Determine the [x, y] coordinate at the center of the cell enclosing the given text.  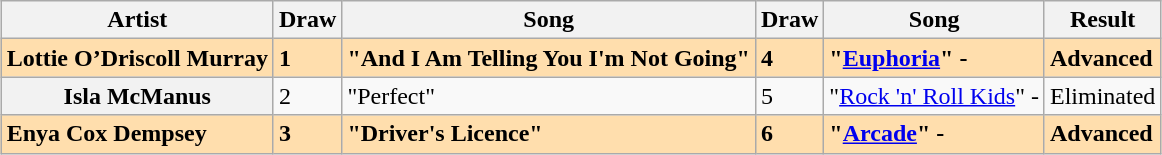
Lottie O’Driscoll Murray [137, 58]
5 [789, 96]
3 [307, 134]
Enya Cox Dempsey [137, 134]
4 [789, 58]
2 [307, 96]
Isla McManus [137, 96]
"And I Am Telling You I'm Not Going" [549, 58]
"Driver's Licence" [549, 134]
1 [307, 58]
Artist [137, 20]
6 [789, 134]
"Rock 'n' Roll Kids" - [934, 96]
"Arcade" - [934, 134]
Eliminated [1102, 96]
Result [1102, 20]
"Euphoria" - [934, 58]
"Perfect" [549, 96]
